Return the (x, y) coordinate for the center point of the cell that contains the specified text.  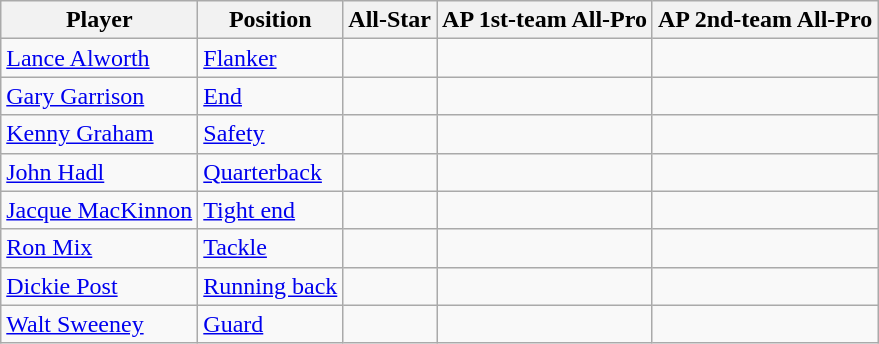
End (270, 96)
Quarterback (270, 172)
AP 2nd-team All-Pro (764, 20)
Gary Garrison (100, 96)
Guard (270, 324)
All-Star (390, 20)
Tackle (270, 248)
Flanker (270, 58)
Safety (270, 134)
Position (270, 20)
Ron Mix (100, 248)
Player (100, 20)
John Hadl (100, 172)
Running back (270, 286)
Dickie Post (100, 286)
AP 1st-team All-Pro (545, 20)
Lance Alworth (100, 58)
Kenny Graham (100, 134)
Jacque MacKinnon (100, 210)
Walt Sweeney (100, 324)
Tight end (270, 210)
